Locate the cell with the specified text and output its [X, Y] center coordinate. 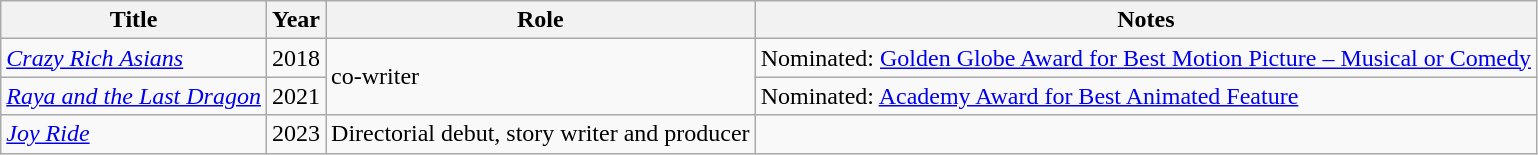
Year [296, 20]
Joy Ride [134, 134]
Title [134, 20]
2023 [296, 134]
Notes [1146, 20]
Nominated: Academy Award for Best Animated Feature [1146, 96]
2021 [296, 96]
co-writer [541, 77]
Raya and the Last Dragon [134, 96]
Nominated: Golden Globe Award for Best Motion Picture – Musical or Comedy [1146, 58]
Role [541, 20]
2018 [296, 58]
Directorial debut, story writer and producer [541, 134]
Crazy Rich Asians [134, 58]
